Search for the cell housing the specified text and yield its (x, y) center coordinate. 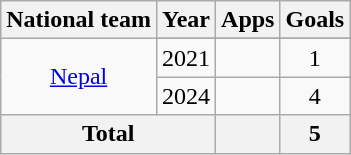
1 (315, 58)
Goals (315, 20)
2021 (186, 58)
National team (79, 20)
4 (315, 96)
Apps (248, 20)
2024 (186, 96)
Year (186, 20)
Nepal (79, 77)
Total (108, 134)
5 (315, 134)
